Scan for the cell matching the given text and deliver its (X, Y) coordinate at center. 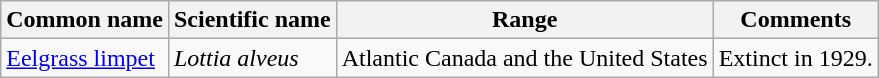
Common name (85, 20)
Range (524, 20)
Lottia alveus (252, 58)
Atlantic Canada and the United States (524, 58)
Scientific name (252, 20)
Comments (796, 20)
Extinct in 1929. (796, 58)
Eelgrass limpet (85, 58)
